Pinpoint the cell where the given text exists, returning its [X, Y] midpoint coordinate. 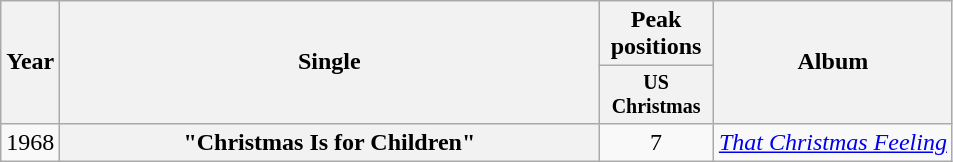
Year [30, 62]
That Christmas Feeling [832, 142]
US Christmas [656, 94]
7 [656, 142]
Single [330, 62]
"Christmas Is for Children" [330, 142]
Peak positions [656, 34]
1968 [30, 142]
Album [832, 62]
